Find where the given text appears and provide that cell's center as [x, y] coordinate. 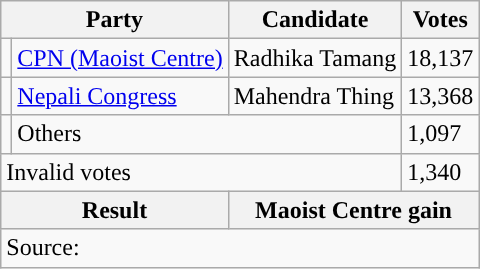
Others [207, 134]
Votes [440, 20]
18,137 [440, 58]
1,340 [440, 172]
Maoist Centre gain [354, 210]
Candidate [315, 20]
Mahendra Thing [315, 96]
Radhika Tamang [315, 58]
Source: [240, 248]
Invalid votes [202, 172]
Nepali Congress [120, 96]
Party [114, 20]
1,097 [440, 134]
CPN (Maoist Centre) [120, 58]
13,368 [440, 96]
Result [114, 210]
